From the cell containing the given text, extract its center point as [X, Y] coordinate. 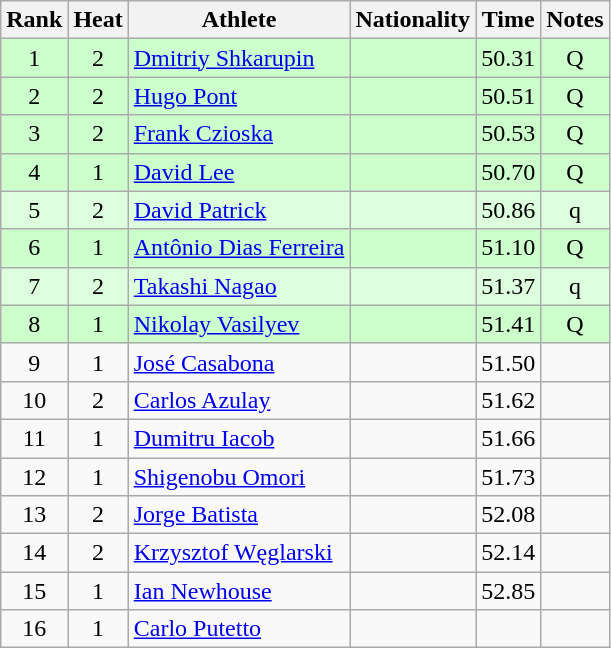
6 [34, 248]
3 [34, 134]
4 [34, 172]
David Patrick [239, 210]
51.37 [508, 286]
51.62 [508, 400]
Nikolay Vasilyev [239, 324]
Frank Czioska [239, 134]
50.70 [508, 172]
Athlete [239, 20]
David Lee [239, 172]
52.85 [508, 591]
50.31 [508, 58]
Time [508, 20]
José Casabona [239, 362]
15 [34, 591]
Dmitriy Shkarupin [239, 58]
52.08 [508, 515]
Takashi Nagao [239, 286]
16 [34, 629]
8 [34, 324]
52.14 [508, 553]
Carlo Putetto [239, 629]
51.41 [508, 324]
50.86 [508, 210]
9 [34, 362]
50.51 [508, 96]
51.50 [508, 362]
Krzysztof Węglarski [239, 553]
5 [34, 210]
Ian Newhouse [239, 591]
Carlos Azulay [239, 400]
Dumitru Iacob [239, 438]
51.73 [508, 477]
13 [34, 515]
14 [34, 553]
Shigenobu Omori [239, 477]
Notes [575, 20]
50.53 [508, 134]
Jorge Batista [239, 515]
Heat [98, 20]
Antônio Dias Ferreira [239, 248]
10 [34, 400]
12 [34, 477]
7 [34, 286]
51.10 [508, 248]
51.66 [508, 438]
Rank [34, 20]
Hugo Pont [239, 96]
11 [34, 438]
Nationality [413, 20]
